Identify which cell holds the provided text, then report its (X, Y) central coordinate. 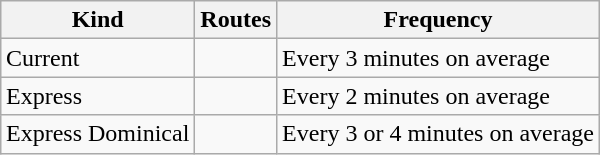
Frequency (438, 20)
Routes (236, 20)
Express (97, 96)
Every 2 minutes on average (438, 96)
Express Dominical (97, 134)
Kind (97, 20)
Current (97, 58)
Every 3 or 4 minutes on average (438, 134)
Every 3 minutes on average (438, 58)
